Capture the cell that displays the provided text and extract its (x, y) central coordinate. 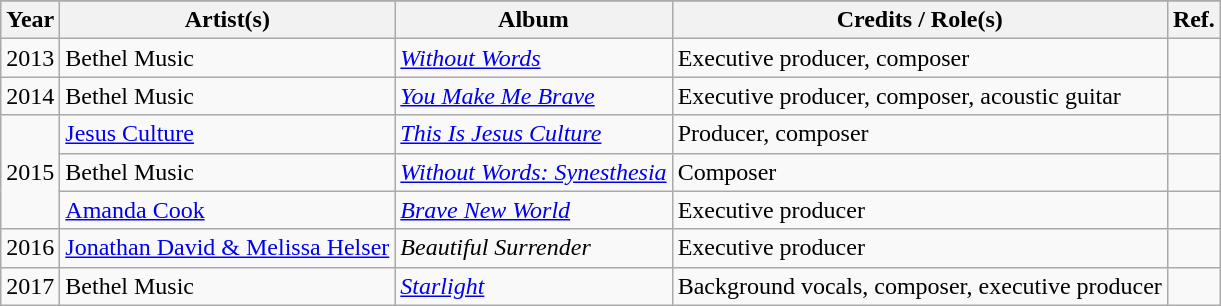
Composer (920, 172)
Year (30, 20)
Credits / Role(s) (920, 20)
Amanda Cook (228, 210)
2014 (30, 96)
Without Words (534, 58)
You Make Me Brave (534, 96)
Jonathan David & Melissa Helser (228, 248)
2017 (30, 286)
2015 (30, 172)
Starlight (534, 286)
This Is Jesus Culture (534, 134)
2013 (30, 58)
Brave New World (534, 210)
Beautiful Surrender (534, 248)
2016 (30, 248)
Ref. (1194, 20)
Jesus Culture (228, 134)
Background vocals, composer, executive producer (920, 286)
Executive producer, composer, acoustic guitar (920, 96)
Producer, composer (920, 134)
Executive producer, composer (920, 58)
Artist(s) (228, 20)
Album (534, 20)
Without Words: Synesthesia (534, 172)
